From the cell containing the given text, extract its center point as (X, Y) coordinate. 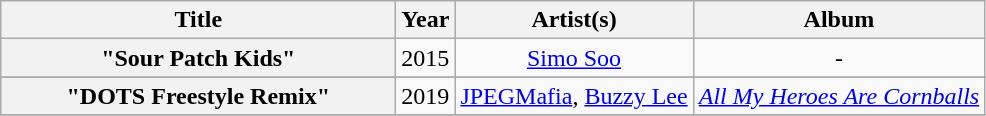
2019 (426, 96)
2015 (426, 58)
"Sour Patch Kids" (198, 58)
Album (838, 20)
JPEGMafia, Buzzy Lee (574, 96)
Simo Soo (574, 58)
All My Heroes Are Cornballs (838, 96)
"DOTS Freestyle Remix" (198, 96)
Title (198, 20)
Year (426, 20)
- (838, 58)
Artist(s) (574, 20)
